Search for the cell housing the specified text and yield its (x, y) center coordinate. 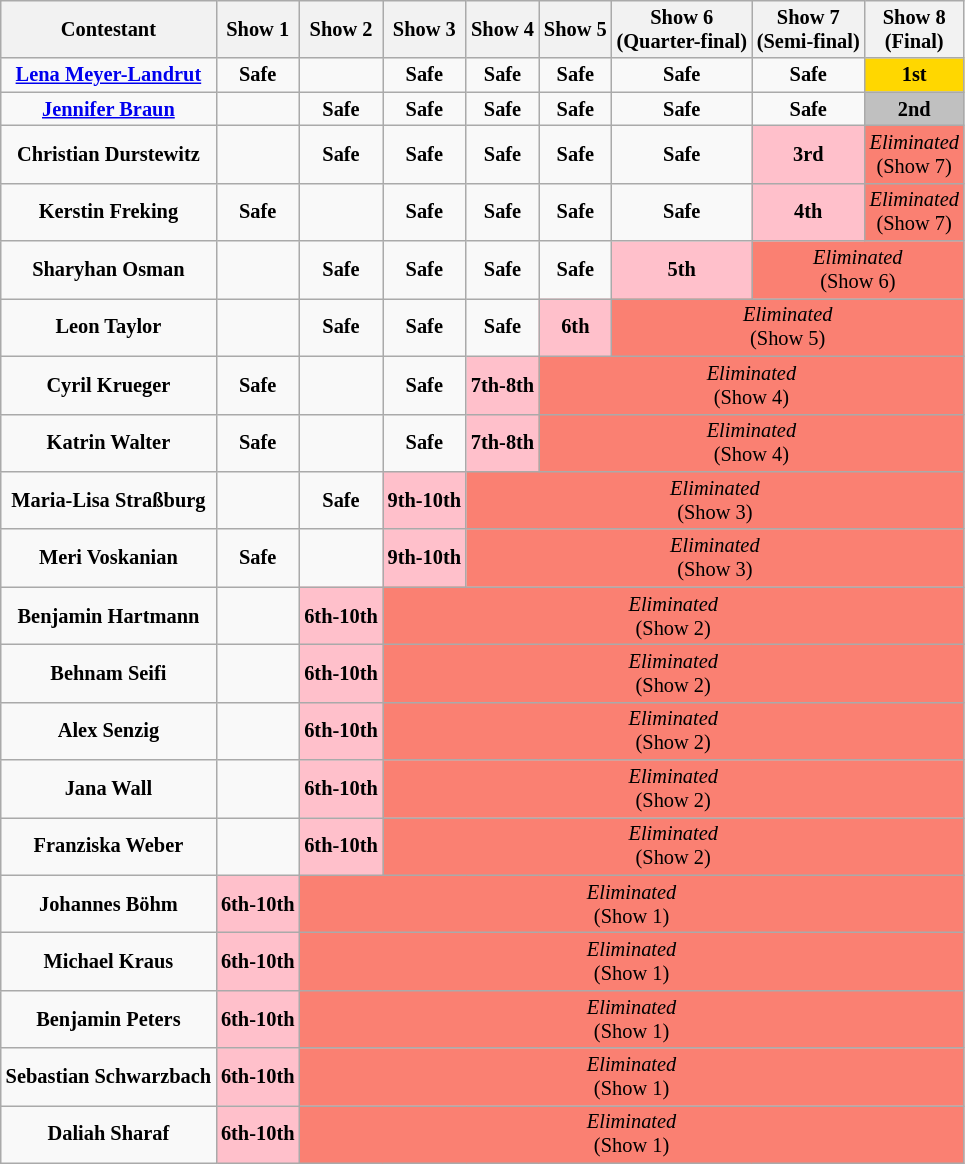
3rd (808, 154)
Lena Meyer-Landrut (108, 75)
Franziska Weber (108, 846)
Michael Kraus (108, 961)
Eliminated(Show 6) (858, 270)
Kerstin Freking (108, 212)
Benjamin Peters (108, 1019)
Show 6(Quarter-final) (682, 29)
Show 2 (340, 29)
6th (576, 327)
Show 7(Semi-final) (808, 29)
Johannes Böhm (108, 904)
Contestant (108, 29)
Leon Taylor (108, 327)
Benjamin Hartmann (108, 616)
4th (808, 212)
Alex Senzig (108, 731)
Christian Durstewitz (108, 154)
Show 8(Final) (914, 29)
Jana Wall (108, 789)
1st (914, 75)
Sharyhan Osman (108, 270)
Daliah Sharaf (108, 1134)
Behnam Seifi (108, 673)
Show 4 (502, 29)
Eliminated(Show 5) (788, 327)
5th (682, 270)
2nd (914, 109)
Katrin Walter (108, 443)
Show 5 (576, 29)
Sebastian Schwarzbach (108, 1077)
Jennifer Braun (108, 109)
Cyril Krueger (108, 385)
Meri Voskanian (108, 558)
Maria-Lisa Straßburg (108, 500)
Show 1 (258, 29)
Show 3 (424, 29)
